Return (X, Y) of the center of cell containing provided text 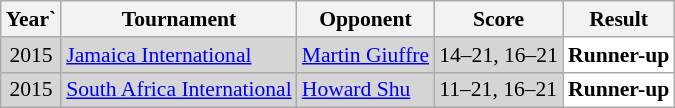
Martin Giuffre (366, 55)
Howard Shu (366, 90)
Score (498, 19)
11–21, 16–21 (498, 90)
Jamaica International (179, 55)
South Africa International (179, 90)
14–21, 16–21 (498, 55)
Tournament (179, 19)
Result (618, 19)
Year` (31, 19)
Opponent (366, 19)
